Find where the given text appears and provide that cell's center as [x, y] coordinate. 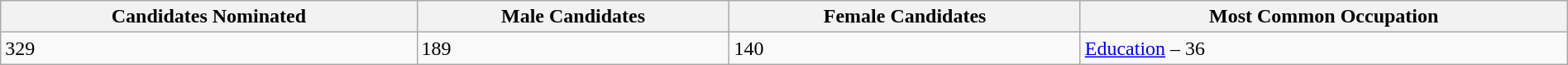
329 [208, 48]
Candidates Nominated [208, 17]
Male Candidates [573, 17]
Most Common Occupation [1323, 17]
Female Candidates [905, 17]
140 [905, 48]
189 [573, 48]
Education – 36 [1323, 48]
